Output the (x, y) coordinate of the center of the cell containing the given text.  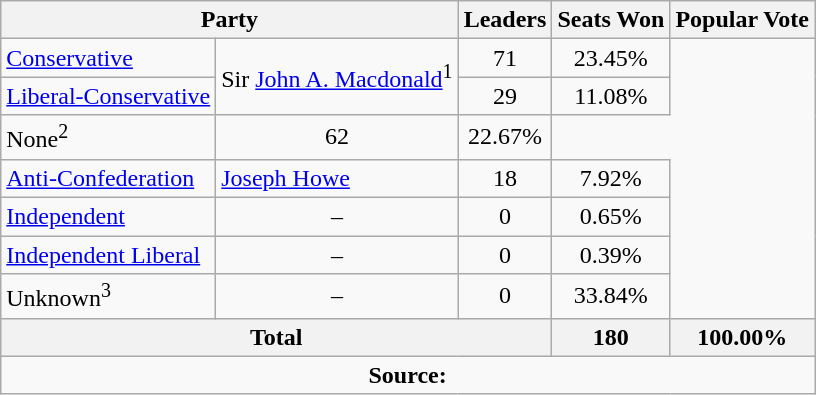
Independent (108, 217)
33.84% (611, 296)
Unknown3 (108, 296)
18 (505, 178)
Joseph Howe (337, 178)
0.65% (611, 217)
180 (611, 337)
Total (276, 337)
11.08% (611, 96)
7.92% (611, 178)
Conservative (108, 58)
Anti-Confederation (108, 178)
71 (505, 58)
100.00% (742, 337)
Popular Vote (742, 20)
62 (337, 138)
0.39% (611, 255)
Sir John A. Macdonald1 (337, 77)
23.45% (611, 58)
22.67% (505, 138)
Leaders (505, 20)
Party (230, 20)
Seats Won (611, 20)
Source: (408, 375)
Independent Liberal (108, 255)
Liberal-Conservative (108, 96)
None2 (108, 138)
29 (505, 96)
